Capture the cell that displays the provided text and extract its (X, Y) central coordinate. 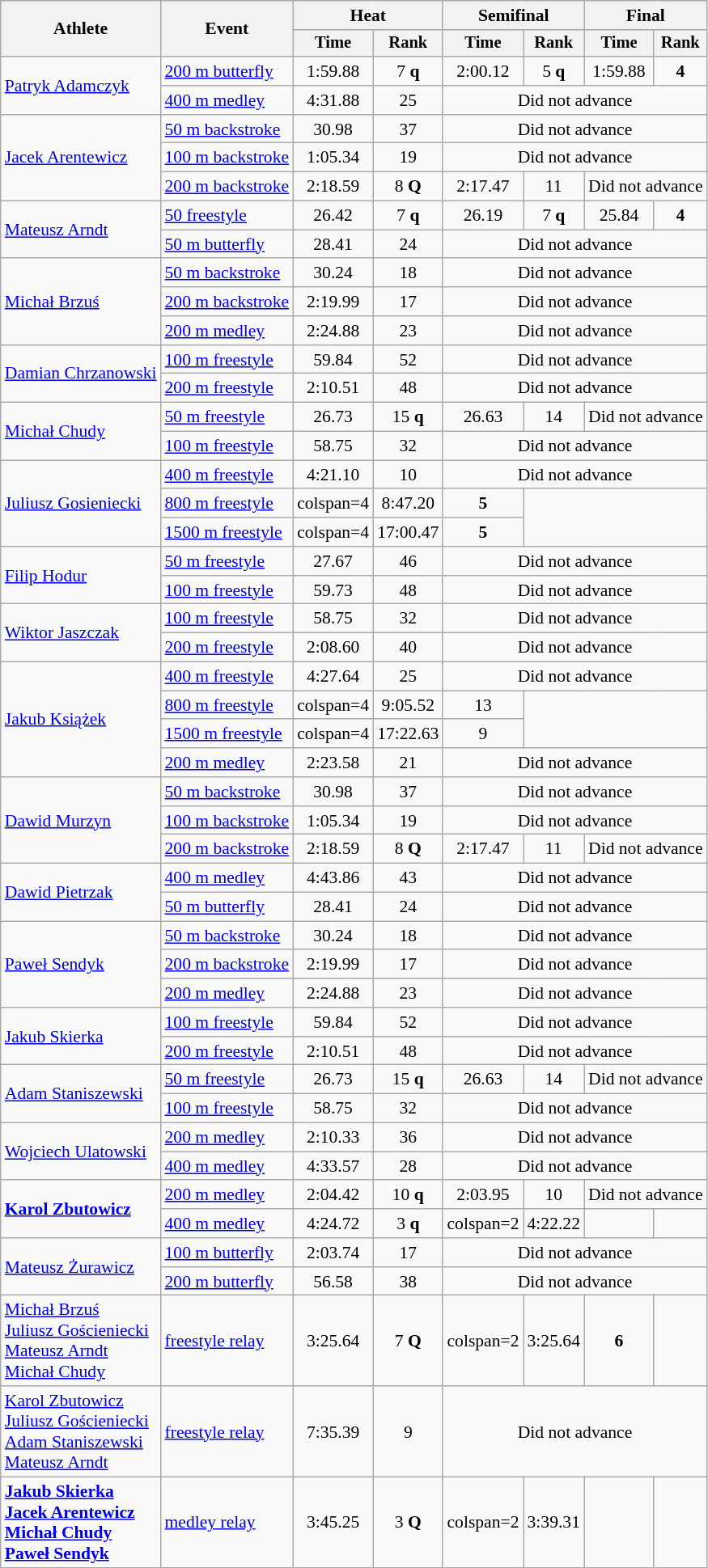
4:21.10 (333, 475)
4:24.72 (333, 1224)
100 m butterfly (227, 1253)
Filip Hodur (81, 576)
26.42 (333, 216)
17:22.63 (408, 734)
Mateusz Żurawicz (81, 1266)
Paweł Sendyk (81, 964)
25.84 (619, 216)
Michał Chudy (81, 432)
21 (408, 763)
9:05.52 (408, 705)
4:27.64 (333, 677)
Wojciech Ulatowski (81, 1152)
5 q (553, 71)
7:35.39 (333, 1431)
46 (408, 561)
Karol Zbutowicz (81, 1210)
4:33.57 (333, 1166)
Damian Chrzanowski (81, 374)
2:03.74 (333, 1253)
2:08.60 (333, 648)
Jacek Arentewicz (81, 158)
Patryk Adamczyk (81, 86)
10 q (408, 1195)
medley relay (227, 1523)
Mateusz Arndt (81, 230)
Michał Brzuś (81, 302)
Juliusz Gosieniecki (81, 503)
Michał BrzuśJuliusz GościenieckiMateusz Arndt Michał Chudy (81, 1341)
6 (619, 1341)
Karol ZbutowiczJuliusz GościenieckiAdam Staniszewski Mateusz Arndt (81, 1431)
Event (227, 29)
38 (408, 1282)
2:04.42 (333, 1195)
2:10.33 (333, 1138)
Jakub Książek (81, 720)
4:43.86 (333, 878)
Jakub Skierka (81, 1037)
59.73 (333, 590)
2:23.58 (333, 763)
Wiktor Jaszczak (81, 632)
43 (408, 878)
7 Q (408, 1341)
26.19 (482, 216)
28 (408, 1166)
36 (408, 1138)
Dawid Murzyn (81, 820)
3 q (408, 1224)
Heat (367, 15)
3 Q (408, 1523)
4:22.22 (553, 1224)
Dawid Pietrzak (81, 893)
2:03.95 (482, 1195)
2:00.12 (482, 71)
Semifinal (513, 15)
Jakub SkierkaJacek ArentewiczMichał Chudy Paweł Sendyk (81, 1523)
8:47.20 (408, 504)
3:39.31 (553, 1523)
27.67 (333, 561)
Adam Staniszewski (81, 1093)
13 (482, 705)
17:00.47 (408, 532)
3:45.25 (333, 1523)
4:31.88 (333, 100)
Final (646, 15)
40 (408, 648)
56.58 (333, 1282)
50 freestyle (227, 216)
Athlete (81, 29)
